Return (X, Y) of the center of cell containing provided text 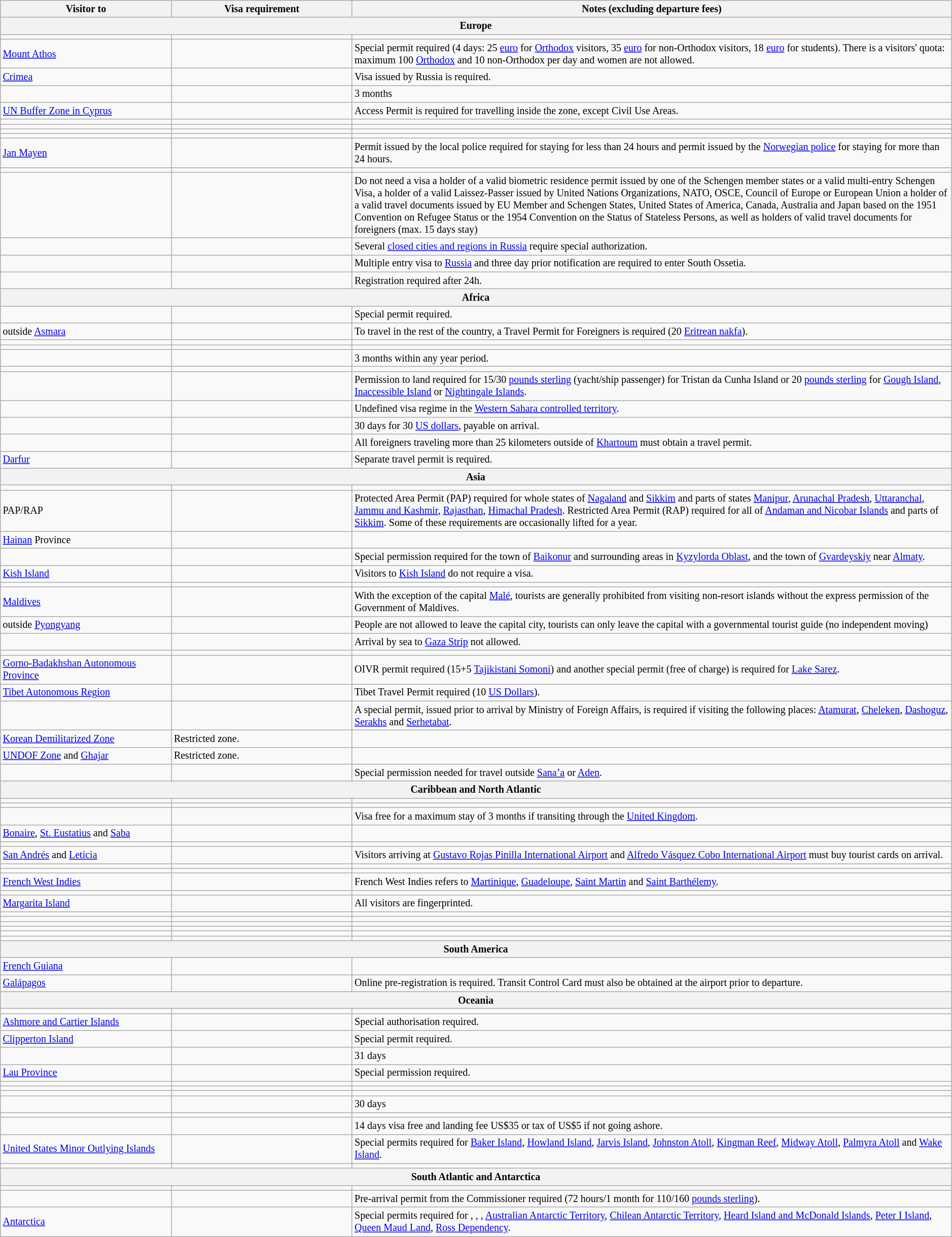
31 days (651, 1056)
Visitors arriving at Gustavo Rojas Pinilla International Airport and Alfredo Vásquez Cobo International Airport must buy tourist cards on arrival. (651, 855)
UNDOF Zone and Ghajar (86, 756)
San Andrés and Leticia (86, 855)
Special permits required for Baker Island, Howland Island, Jarvis Island, Johnston Atoll, Kingman Reef, Midway Atoll, Palmyra Atoll and Wake Island. (651, 1149)
South Atlantic and Antarctica (476, 1177)
Registration required after 24h. (651, 281)
People are not allowed to leave the capital city, tourists can only leave the capital with a governmental tourist guide (no independent moving) (651, 625)
Tibet Travel Permit required (10 US Dollars). (651, 693)
Mount Athos (86, 54)
Bonaire, St. Eustatius and Saba (86, 834)
Lau Province (86, 1073)
Notes (excluding departure fees) (651, 9)
United States Minor Outlying Islands (86, 1149)
Visa issued by Russia is required. (651, 77)
Tibet Autonomous Region (86, 693)
30 days for 30 US dollars, payable on arrival. (651, 426)
Special permission required for the town of Baikonur and surrounding areas in Kyzylorda Oblast, and the town of Gvardeyskiy near Almaty. (651, 557)
Gorno-Badakhshan Autonomous Province (86, 669)
Antarctica (86, 1221)
Crimea (86, 77)
French Guiana (86, 967)
Access Permit is required for travelling inside the zone, except Civil Use Areas. (651, 111)
Kish Island (86, 574)
Margarita Island (86, 904)
Korean Demilitarized Zone (86, 738)
outside Pyongyang (86, 625)
Special permission needed for travel outside Sana’a or Aden. (651, 773)
Online pre-registration is required. Transit Control Card must also be obtained at the airport prior to departure. (651, 983)
14 days visa free and landing fee US$35 or tax of US$5 if not going ashore. (651, 1126)
Caribbean and North Atlantic (476, 790)
Arrival by sea to Gaza Strip not allowed. (651, 642)
UN Buffer Zone in Cyprus (86, 111)
Ashmore and Cartier Islands (86, 1021)
Visa free for a maximum stay of 3 months if transiting through the United Kingdom. (651, 817)
All foreigners traveling more than 25 kilometers outside of Khartoum must obtain a travel permit. (651, 443)
3 months (651, 93)
Europe (476, 26)
Africa (476, 297)
PAP/RAP (86, 511)
Galápagos (86, 983)
outside Asmara (86, 332)
Pre-arrival permit from the Commissioner required (72 hours/1 month for 110/160 pounds sterling). (651, 1199)
Special permission required. (651, 1073)
French West Indies refers to Martinique, Guadeloupe, Saint Martin and Saint Barthélemy. (651, 881)
Visitors to Kish Island do not require a visa. (651, 574)
Darfur (86, 460)
OIVR permit required (15+5 Tajikistani Somoni) and another special permit (free of charge) is required for Lake Sarez. (651, 669)
All visitors are fingerprinted. (651, 904)
Several closed cities and regions in Russia require special authorization. (651, 246)
South America (476, 949)
To travel in the rest of the country, a Travel Permit for Foreigners is required (20 Eritrean nakfa). (651, 332)
Visitor to (86, 9)
Visa requirement (262, 9)
Clipperton Island (86, 1039)
Oceania (476, 1000)
Special authorisation required. (651, 1021)
Multiple entry visa to Russia and three day prior notification are required to enter South Ossetia. (651, 264)
Maldives (86, 602)
Undefined visa regime in the Western Sahara controlled territory. (651, 409)
Separate travel permit is required. (651, 460)
Hainan Province (86, 540)
3 months within any year period. (651, 358)
Jan Mayen (86, 153)
Asia (476, 477)
30 days (651, 1105)
French West Indies (86, 881)
